From the cell containing the given text, extract its center point as [x, y] coordinate. 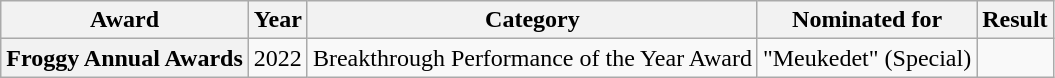
Result [1015, 20]
Nominated for [866, 20]
Category [532, 20]
"Meukedet" (Special) [866, 58]
2022 [278, 58]
Award [125, 20]
Breakthrough Performance of the Year Award [532, 58]
Year [278, 20]
Froggy Annual Awards [125, 58]
